Output the (x, y) coordinate of the center of the cell containing the given text.  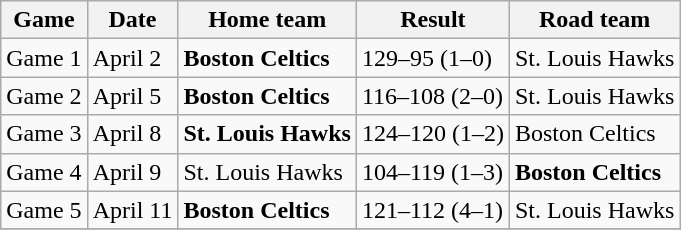
Game 1 (44, 58)
Game 5 (44, 210)
104–119 (1–3) (432, 172)
129–95 (1–0) (432, 58)
Game 3 (44, 134)
April 11 (132, 210)
Date (132, 20)
124–120 (1–2) (432, 134)
April 9 (132, 172)
Game (44, 20)
116–108 (2–0) (432, 96)
Road team (594, 20)
April 8 (132, 134)
April 2 (132, 58)
April 5 (132, 96)
Result (432, 20)
Home team (267, 20)
Game 4 (44, 172)
Game 2 (44, 96)
121–112 (4–1) (432, 210)
